For the text-containing cell, return its midpoint in [x, y] coordinate format. 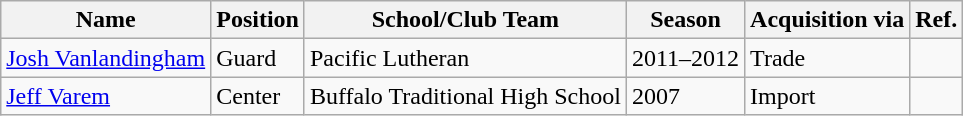
Name [106, 20]
2007 [685, 96]
Acquisition via [828, 20]
Position [258, 20]
Season [685, 20]
School/Club Team [465, 20]
Jeff Varem [106, 96]
Import [828, 96]
Center [258, 96]
Guard [258, 58]
Ref. [936, 20]
Buffalo Traditional High School [465, 96]
Pacific Lutheran [465, 58]
Josh Vanlandingham [106, 58]
Trade [828, 58]
2011–2012 [685, 58]
